Output the [x, y] coordinate of the center of the cell containing the given text.  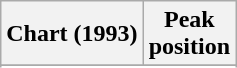
Chart (1993) [72, 34]
Peakposition [189, 34]
